Scan for the cell matching the given text and deliver its [X, Y] coordinate at center. 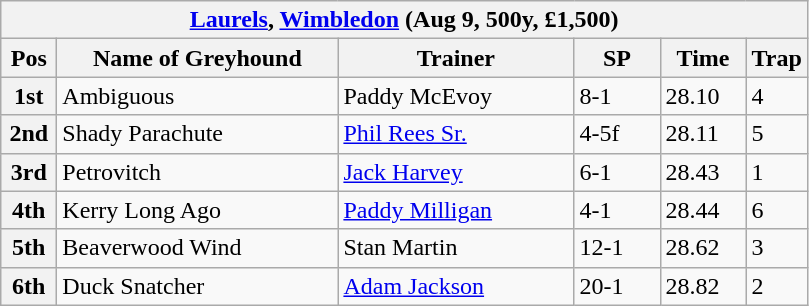
3 [776, 248]
6 [776, 210]
Jack Harvey [456, 172]
1st [29, 96]
Adam Jackson [456, 286]
28.43 [703, 172]
Trap [776, 58]
28.11 [703, 134]
20-1 [617, 286]
Duck Snatcher [198, 286]
4-5f [617, 134]
5 [776, 134]
Paddy McEvoy [456, 96]
Paddy Milligan [456, 210]
2 [776, 286]
6-1 [617, 172]
Petrovitch [198, 172]
Beaverwood Wind [198, 248]
28.62 [703, 248]
5th [29, 248]
6th [29, 286]
3rd [29, 172]
Trainer [456, 58]
4 [776, 96]
1 [776, 172]
Name of Greyhound [198, 58]
Phil Rees Sr. [456, 134]
Pos [29, 58]
8-1 [617, 96]
Ambiguous [198, 96]
12-1 [617, 248]
Shady Parachute [198, 134]
SP [617, 58]
Stan Martin [456, 248]
4th [29, 210]
28.44 [703, 210]
28.10 [703, 96]
2nd [29, 134]
Kerry Long Ago [198, 210]
Time [703, 58]
Laurels, Wimbledon (Aug 9, 500y, £1,500) [404, 20]
4-1 [617, 210]
28.82 [703, 286]
